Pinpoint the cell where the given text exists, returning its (X, Y) midpoint coordinate. 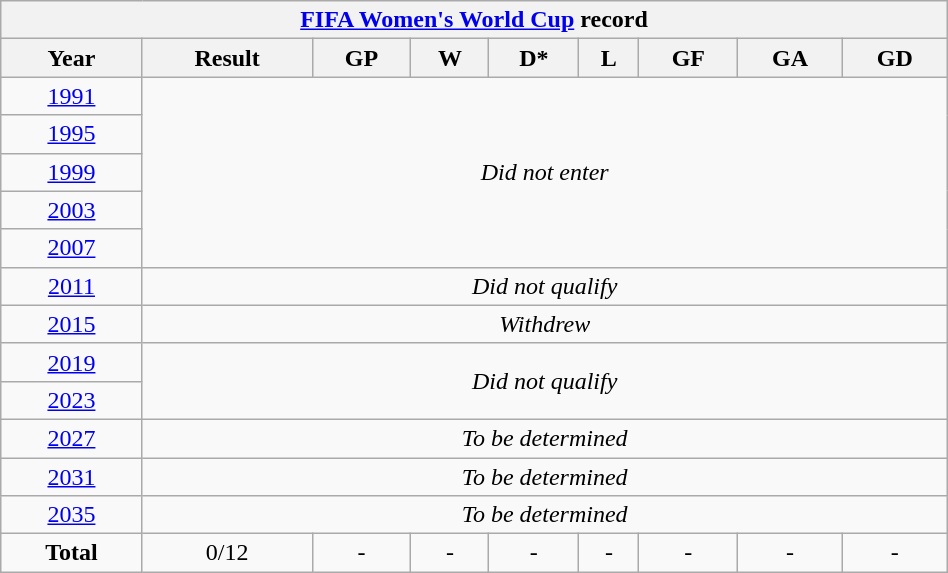
2027 (72, 438)
2019 (72, 362)
2015 (72, 324)
GA (790, 58)
GD (894, 58)
2023 (72, 400)
2031 (72, 477)
GP (362, 58)
0/12 (227, 553)
Withdrew (544, 324)
GF (688, 58)
W (450, 58)
2011 (72, 286)
2007 (72, 248)
L (609, 58)
Result (227, 58)
2035 (72, 515)
Did not enter (544, 172)
FIFA Women's World Cup record (474, 20)
2003 (72, 210)
1991 (72, 96)
1995 (72, 134)
Total (72, 553)
D* (534, 58)
1999 (72, 172)
Year (72, 58)
